Return [x, y] of the center of cell containing provided text 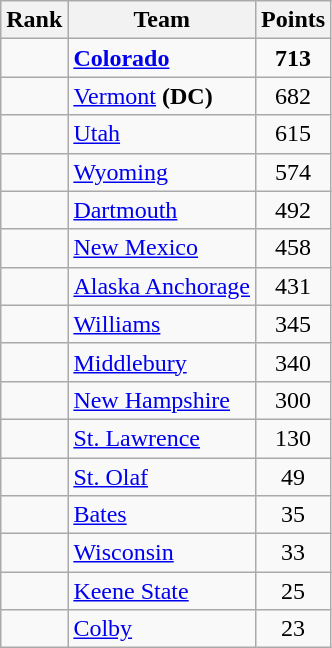
345 [294, 324]
St. Lawrence [162, 438]
33 [294, 553]
St. Olaf [162, 477]
Alaska Anchorage [162, 286]
Keene State [162, 591]
431 [294, 286]
615 [294, 134]
574 [294, 172]
Williams [162, 324]
Utah [162, 134]
Bates [162, 515]
Dartmouth [162, 210]
35 [294, 515]
130 [294, 438]
713 [294, 58]
Vermont (DC) [162, 96]
Colby [162, 629]
25 [294, 591]
Points [294, 20]
New Mexico [162, 248]
340 [294, 362]
682 [294, 96]
492 [294, 210]
Team [162, 20]
Rank [34, 20]
Colorado [162, 58]
49 [294, 477]
458 [294, 248]
23 [294, 629]
Wyoming [162, 172]
300 [294, 400]
Middlebury [162, 362]
New Hampshire [162, 400]
Wisconsin [162, 553]
